Extract the [X, Y] coordinate from the center of the cell holding the provided text.  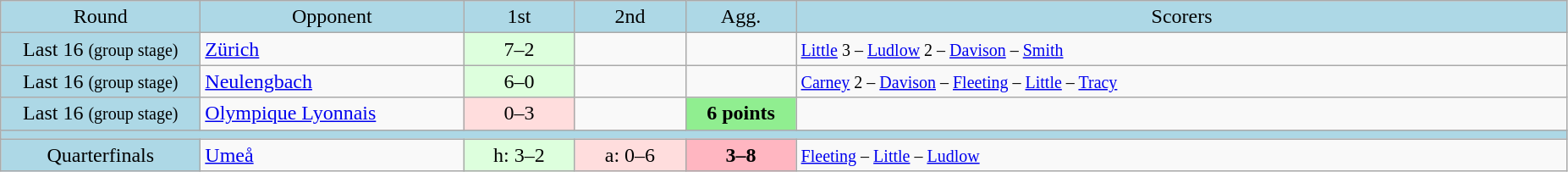
2nd [630, 17]
Olympique Lyonnais [332, 114]
Opponent [332, 17]
h: 3–2 [520, 155]
Umeå [332, 155]
6–0 [520, 81]
Quarterfinals [101, 155]
Little 3 – Ludlow 2 – Davison – Smith [1181, 49]
Round [101, 17]
0–3 [520, 114]
3–8 [741, 155]
6 points [741, 114]
Agg. [741, 17]
Scorers [1181, 17]
Zürich [332, 49]
7–2 [520, 49]
Fleeting – Little – Ludlow [1181, 155]
Carney 2 – Davison – Fleeting – Little – Tracy [1181, 81]
1st [520, 17]
Neulengbach [332, 81]
a: 0–6 [630, 155]
